Scan for the cell matching the given text and deliver its [X, Y] coordinate at center. 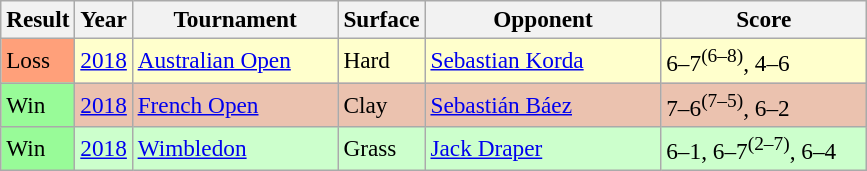
6–1, 6–7(2–7), 6–4 [764, 148]
Tournament [235, 19]
Year [104, 19]
Score [764, 19]
Sebastián Báez [543, 104]
Australian Open [235, 60]
Grass [382, 148]
Sebastian Korda [543, 60]
Wimbledon [235, 148]
7–6(7–5), 6–2 [764, 104]
Result [38, 19]
6–7(6–8), 4–6 [764, 60]
Loss [38, 60]
French Open [235, 104]
Opponent [543, 19]
Jack Draper [543, 148]
Hard [382, 60]
Clay [382, 104]
Surface [382, 19]
